Output the (X, Y) coordinate of the center of the cell containing the given text.  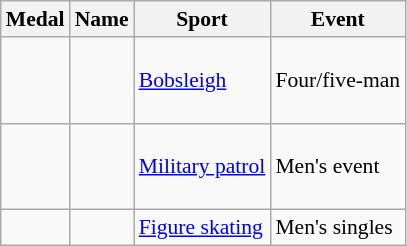
Figure skating (202, 228)
Men's event (338, 166)
Military patrol (202, 166)
Four/five-man (338, 80)
Event (338, 19)
Name (102, 19)
Bobsleigh (202, 80)
Men's singles (338, 228)
Sport (202, 19)
Medal (36, 19)
